For the text-containing cell, return its midpoint in [x, y] coordinate format. 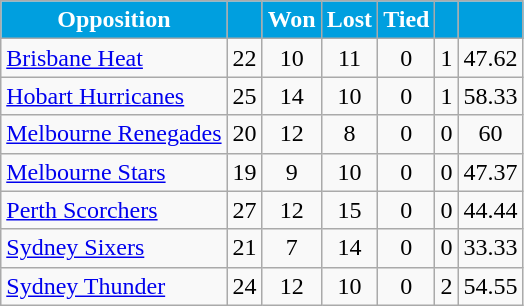
9 [292, 172]
Lost [349, 20]
20 [244, 134]
24 [244, 286]
Melbourne Renegades [114, 134]
54.55 [490, 286]
47.62 [490, 58]
47.37 [490, 172]
Sydney Sixers [114, 248]
7 [292, 248]
Won [292, 20]
15 [349, 210]
33.33 [490, 248]
Tied [406, 20]
25 [244, 96]
58.33 [490, 96]
27 [244, 210]
8 [349, 134]
Perth Scorchers [114, 210]
21 [244, 248]
Melbourne Stars [114, 172]
Brisbane Heat [114, 58]
19 [244, 172]
44.44 [490, 210]
22 [244, 58]
Sydney Thunder [114, 286]
Opposition [114, 20]
2 [446, 286]
60 [490, 134]
11 [349, 58]
Hobart Hurricanes [114, 96]
